Find where the given text appears and provide that cell's center as [x, y] coordinate. 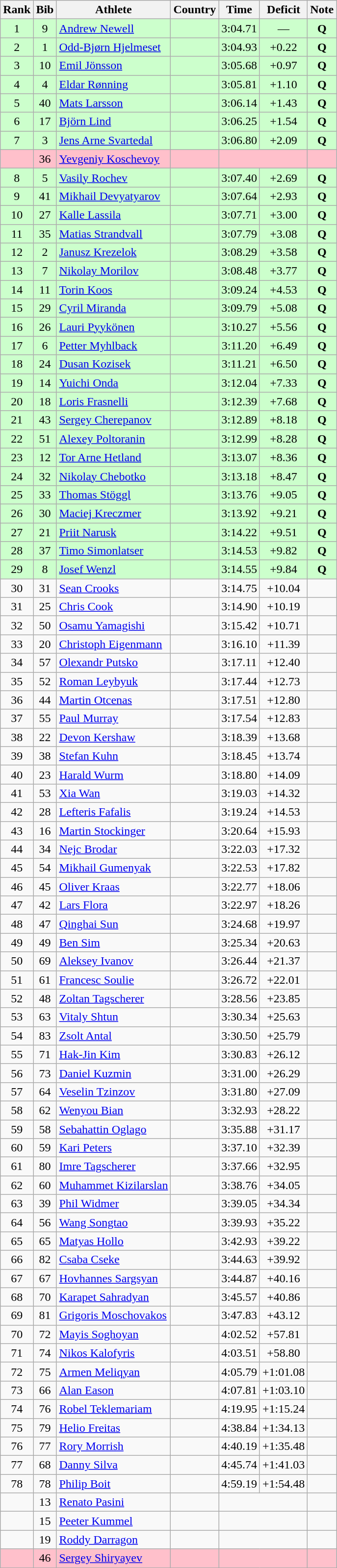
Kalle Lassila [114, 215]
Robel Teklemariam [114, 1409]
3:47.83 [239, 1316]
3:13.76 [239, 495]
3:12.89 [239, 420]
+23.85 [284, 998]
Christoph Eigenmann [114, 644]
+58.80 [284, 1353]
Maciej Kreczmer [114, 513]
Matias Strandvall [114, 234]
3:39.93 [239, 1222]
+1:34.13 [284, 1428]
+1:03.10 [284, 1390]
3:14.75 [239, 588]
+12.40 [284, 663]
Alexey Poltoranin [114, 439]
3:31.00 [239, 1073]
+27.09 [284, 1092]
Imre Tagscherer [114, 1167]
+6.50 [284, 364]
+34.05 [284, 1185]
Yevgeniy Koschevoy [114, 159]
4:19.95 [239, 1409]
+4.53 [284, 290]
Martin Stockinger [114, 831]
Daniel Kuzmin [114, 1073]
3:22.77 [239, 887]
3:15.42 [239, 625]
+26.29 [284, 1073]
+40.16 [284, 1278]
Country [195, 10]
3:13.18 [239, 476]
3:13.07 [239, 457]
3:06.14 [239, 103]
Deficit [284, 10]
Nikolay Chebotko [114, 476]
+2.09 [284, 140]
+9.82 [284, 551]
Philip Boit [114, 1484]
Björn Lind [114, 122]
+18.26 [284, 905]
3:06.80 [239, 140]
Roman Leybyuk [114, 681]
+12.73 [284, 681]
+0.22 [284, 47]
3:05.81 [239, 84]
Alan Eason [114, 1390]
+8.28 [284, 439]
3:16.10 [239, 644]
+1.54 [284, 122]
Hovhannes Sargsyan [114, 1278]
Karapet Sahradyan [114, 1297]
+39.22 [284, 1241]
Bib [45, 10]
Cyril Miranda [114, 308]
+3.58 [284, 252]
3:17.11 [239, 663]
3:19.03 [239, 793]
+9.05 [284, 495]
3:32.93 [239, 1110]
+40.86 [284, 1297]
4:05.79 [239, 1371]
81 [45, 1316]
+12.83 [284, 719]
3:18.39 [239, 737]
Timo Simonlatser [114, 551]
3:07.79 [239, 234]
3:13.92 [239, 513]
3:08.48 [239, 271]
Wang Songtao [114, 1222]
3:22.97 [239, 905]
+9.84 [284, 570]
3:30.34 [239, 1017]
3:45.57 [239, 1297]
+31.17 [284, 1129]
3:22.53 [239, 868]
3:30.50 [239, 1036]
+22.01 [284, 980]
3:31.80 [239, 1092]
+9.21 [284, 513]
+8.18 [284, 420]
Osamu Yamagishi [114, 625]
+1:35.48 [284, 1446]
3:07.71 [239, 215]
+11.39 [284, 644]
3:14.55 [239, 570]
3:26.72 [239, 980]
Vasily Rochev [114, 177]
Francesc Soulie [114, 980]
+12.80 [284, 700]
+13.68 [284, 737]
Vitaly Shtun [114, 1017]
+43.12 [284, 1316]
+57.81 [284, 1334]
4:03.51 [239, 1353]
3:04.93 [239, 47]
3:04.71 [239, 28]
Dusan Kozisek [114, 364]
3:17.54 [239, 719]
3:07.40 [239, 177]
Matyas Hollo [114, 1241]
Stefan Kuhn [114, 756]
Eldar Rønning [114, 84]
+35.22 [284, 1222]
+26.12 [284, 1054]
3:35.88 [239, 1129]
3:30.83 [239, 1054]
3:18.80 [239, 774]
+28.22 [284, 1110]
Note [322, 10]
+25.63 [284, 1017]
+1:01.08 [284, 1371]
+17.32 [284, 849]
3:12.04 [239, 383]
Danny Silva [114, 1465]
+18.06 [284, 887]
4:45.74 [239, 1465]
Martin Otcenas [114, 700]
3:39.05 [239, 1204]
4:59.19 [239, 1484]
3:37.10 [239, 1148]
+10.71 [284, 625]
+5.08 [284, 308]
3:24.68 [239, 924]
4:38.84 [239, 1428]
+17.82 [284, 868]
3:14.53 [239, 551]
Athlete [114, 10]
Paul Murray [114, 719]
+7.68 [284, 401]
+1.43 [284, 103]
4:02.52 [239, 1334]
+19.97 [284, 924]
3:18.45 [239, 756]
Nikos Kalofyris [114, 1353]
+10.04 [284, 588]
+1:15.24 [284, 1409]
+39.92 [284, 1260]
3:42.93 [239, 1241]
Grigoris Moschovakos [114, 1316]
3:26.44 [239, 961]
Mikhail Devyatyarov [114, 196]
82 [45, 1260]
+14.53 [284, 812]
Rank [17, 10]
3:44.87 [239, 1278]
4:07.81 [239, 1390]
3:07.64 [239, 196]
Hak-Jin Kim [114, 1054]
3:19.24 [239, 812]
+20.63 [284, 943]
Petter Myhlback [114, 346]
+14.09 [284, 774]
Tor Arne Hetland [114, 457]
Veselin Tzinzov [114, 1092]
Armen Meliqyan [114, 1371]
Lauri Pyykönen [114, 327]
+8.47 [284, 476]
3:11.20 [239, 346]
Sergey Cherepanov [114, 420]
Lars Flora [114, 905]
+34.34 [284, 1204]
3:12.39 [239, 401]
3:44.63 [239, 1260]
Xia Wan [114, 793]
Sebahattin Oglago [114, 1129]
+0.97 [284, 66]
Kari Peters [114, 1148]
+7.33 [284, 383]
Olexandr Putsko [114, 663]
+1:41.03 [284, 1465]
Janusz Krezelok [114, 252]
Mats Larsson [114, 103]
Qinghai Sun [114, 924]
+3.08 [284, 234]
Emil Jönsson [114, 66]
+6.49 [284, 346]
Harald Wurm [114, 774]
3:11.21 [239, 364]
3:12.99 [239, 439]
Aleksey Ivanov [114, 961]
Lefteris Fafalis [114, 812]
80 [45, 1167]
+2.69 [284, 177]
Priit Narusk [114, 532]
3:08.29 [239, 252]
3:37.66 [239, 1167]
Sean Crooks [114, 588]
Thomas Stöggl [114, 495]
+32.39 [284, 1148]
+2.93 [284, 196]
3:06.25 [239, 122]
3:09.24 [239, 290]
+9.51 [284, 532]
Sergey Shiryayev [114, 1558]
+25.79 [284, 1036]
3:14.90 [239, 607]
+21.37 [284, 961]
3:14.22 [239, 532]
+32.95 [284, 1167]
Odd-Bjørn Hjelmeset [114, 47]
+8.36 [284, 457]
+5.56 [284, 327]
Loris Frasnelli [114, 401]
Rory Morrish [114, 1446]
83 [45, 1036]
Chris Cook [114, 607]
+3.77 [284, 271]
Nejc Brodar [114, 849]
+1.10 [284, 84]
Helio Freitas [114, 1428]
Torin Koos [114, 290]
+15.93 [284, 831]
3:25.34 [239, 943]
Andrew Newell [114, 28]
Wenyou Bian [114, 1110]
Muhammet Kizilarslan [114, 1185]
3:05.68 [239, 66]
+1:54.48 [284, 1484]
+13.74 [284, 756]
+3.00 [284, 215]
3:17.44 [239, 681]
79 [45, 1428]
3:09.79 [239, 308]
Josef Wenzl [114, 570]
Zoltan Tagscherer [114, 998]
+14.32 [284, 793]
3:20.64 [239, 831]
Yuichi Onda [114, 383]
Mayis Soghoyan [114, 1334]
Zsolt Antal [114, 1036]
3:28.56 [239, 998]
3:17.51 [239, 700]
Peeter Kummel [114, 1521]
3:22.03 [239, 849]
Jens Arne Svartedal [114, 140]
3:38.76 [239, 1185]
Roddy Darragon [114, 1540]
+10.19 [284, 607]
Ben Sim [114, 943]
Devon Kershaw [114, 737]
— [284, 28]
3:10.27 [239, 327]
Nikolay Morilov [114, 271]
Oliver Kraas [114, 887]
Csaba Cseke [114, 1260]
Renato Pasini [114, 1502]
Mikhail Gumenyak [114, 868]
4:40.19 [239, 1446]
Time [239, 10]
Phil Widmer [114, 1204]
